Search for the cell housing the specified text and yield its [X, Y] center coordinate. 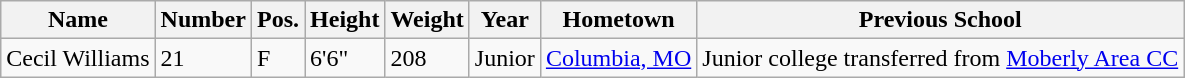
Pos. [278, 20]
Height [345, 20]
21 [203, 58]
F [278, 58]
6'6" [345, 58]
Junior [504, 58]
Weight [427, 20]
Hometown [618, 20]
Number [203, 20]
Year [504, 20]
208 [427, 58]
Junior college transferred from Moberly Area CC [940, 58]
Cecil Williams [78, 58]
Columbia, MO [618, 58]
Previous School [940, 20]
Name [78, 20]
